For the text-containing cell, return its midpoint in [x, y] coordinate format. 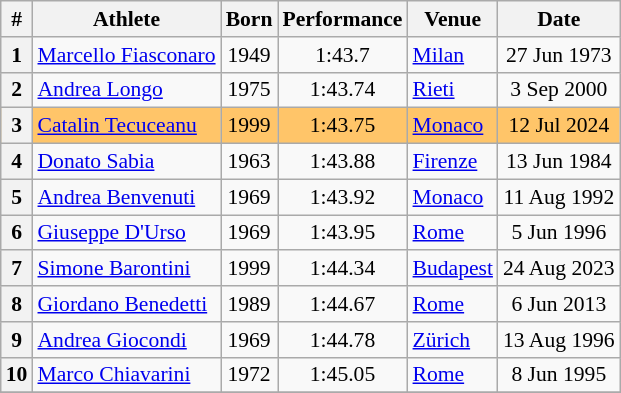
12 Jul 2024 [559, 126]
1972 [250, 375]
Budapest [453, 269]
24 Aug 2023 [559, 269]
Andrea Longo [126, 90]
8 [17, 304]
3 [17, 126]
11 Aug 1992 [559, 197]
Venue [453, 19]
1949 [250, 55]
Donato Sabia [126, 162]
1:44.34 [343, 269]
1:43.95 [343, 233]
6 Jun 2013 [559, 304]
3 Sep 2000 [559, 90]
9 [17, 340]
1:43.7 [343, 55]
Marcello Fiasconaro [126, 55]
Andrea Benvenuti [126, 197]
Date [559, 19]
Rieti [453, 90]
1:43.92 [343, 197]
1 [17, 55]
Andrea Giocondi [126, 340]
1975 [250, 90]
2 [17, 90]
1:43.88 [343, 162]
Catalin Tecuceanu [126, 126]
7 [17, 269]
13 Jun 1984 [559, 162]
Born [250, 19]
Zürich [453, 340]
1:43.75 [343, 126]
Marco Chiavarini [126, 375]
Milan [453, 55]
Giordano Benedetti [126, 304]
1:45.05 [343, 375]
Firenze [453, 162]
1:43.74 [343, 90]
Giuseppe D'Urso [126, 233]
5 Jun 1996 [559, 233]
1:44.67 [343, 304]
10 [17, 375]
Athlete [126, 19]
1963 [250, 162]
27 Jun 1973 [559, 55]
6 [17, 233]
Performance [343, 19]
1:44.78 [343, 340]
# [17, 19]
4 [17, 162]
1989 [250, 304]
5 [17, 197]
13 Aug 1996 [559, 340]
Simone Barontini [126, 269]
8 Jun 1995 [559, 375]
